Return the (X, Y) coordinate for the center point of the cell that contains the specified text.  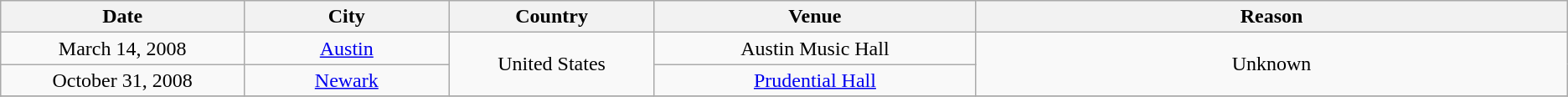
Venue (815, 17)
Reason (1271, 17)
October 31, 2008 (122, 80)
Austin (347, 48)
Prudential Hall (815, 80)
United States (551, 64)
Austin Music Hall (815, 48)
Country (551, 17)
City (347, 17)
Unknown (1271, 64)
Date (122, 17)
March 14, 2008 (122, 48)
Newark (347, 80)
